From the cell containing the given text, extract its center point as (x, y) coordinate. 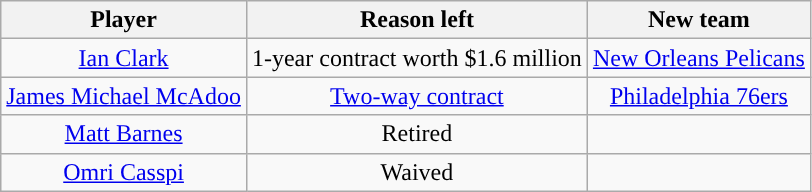
1-year contract worth $1.6 million (416, 58)
Two-way contract (416, 96)
Player (124, 20)
Omri Casspi (124, 172)
James Michael McAdoo (124, 96)
New Orleans Pelicans (698, 58)
Ian Clark (124, 58)
Reason left (416, 20)
Matt Barnes (124, 134)
Philadelphia 76ers (698, 96)
Retired (416, 134)
Waived (416, 172)
New team (698, 20)
